Search for the cell housing the specified text and yield its [x, y] center coordinate. 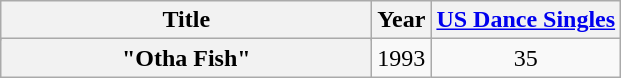
"Otha Fish" [186, 58]
1993 [402, 58]
35 [526, 58]
Title [186, 20]
Year [402, 20]
US Dance Singles [526, 20]
